Identify which cell holds the provided text, then report its (x, y) central coordinate. 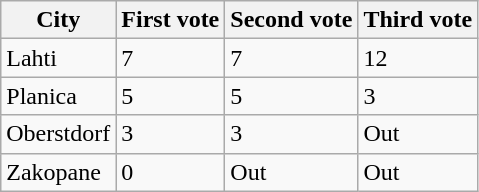
City (58, 20)
Zakopane (58, 172)
Third vote (418, 20)
12 (418, 58)
Oberstdorf (58, 134)
0 (170, 172)
First vote (170, 20)
Second vote (292, 20)
Lahti (58, 58)
Planica (58, 96)
